Return (x, y) of the center of cell containing provided text 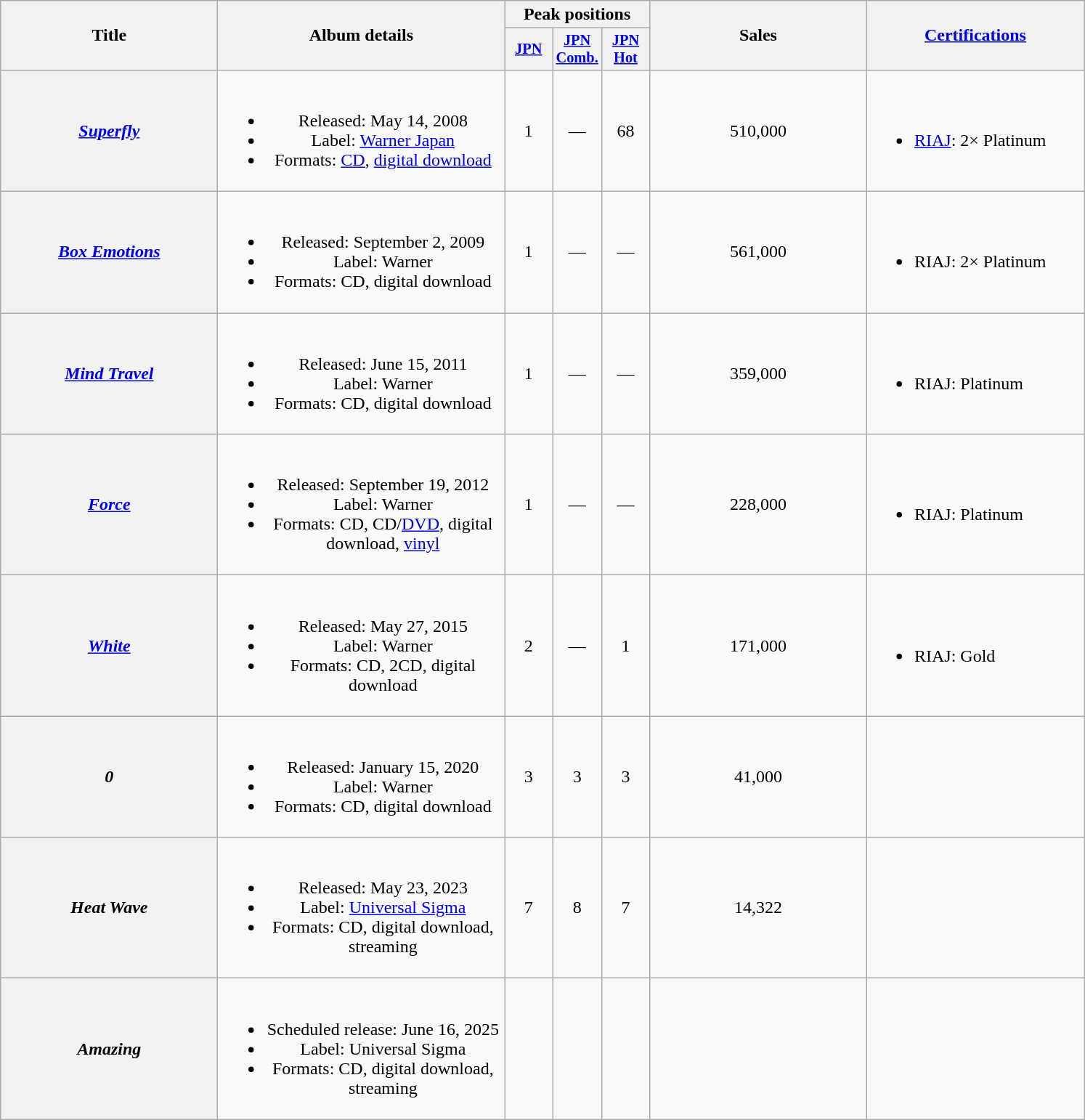
Released: September 2, 2009Label: WarnerFormats: CD, digital download (362, 253)
561,000 (758, 253)
JPNHot (626, 49)
2 (529, 646)
8 (577, 908)
Released: May 23, 2023Label: Universal SigmaFormats: CD, digital download, streaming (362, 908)
Peak positions (577, 15)
JPNComb. (577, 49)
228,000 (758, 505)
Scheduled release: June 16, 2025Label: Universal SigmaFormats: CD, digital download, streaming (362, 1049)
RIAJ: Gold (975, 646)
171,000 (758, 646)
Released: June 15, 2011Label: WarnerFormats: CD, digital download (362, 373)
0 (109, 777)
Superfly (109, 131)
Sales (758, 36)
510,000 (758, 131)
Released: May 27, 2015Label: WarnerFormats: CD, 2CD, digital download (362, 646)
Force (109, 505)
Certifications (975, 36)
Released: May 14, 2008Label: Warner JapanFormats: CD, digital download (362, 131)
Title (109, 36)
Box Emotions (109, 253)
359,000 (758, 373)
Mind Travel (109, 373)
Released: January 15, 2020Label: WarnerFormats: CD, digital download (362, 777)
White (109, 646)
68 (626, 131)
Amazing (109, 1049)
Heat Wave (109, 908)
41,000 (758, 777)
Album details (362, 36)
JPN (529, 49)
Released: September 19, 2012Label: WarnerFormats: CD, CD/DVD, digital download, vinyl (362, 505)
14,322 (758, 908)
